Provide the (x, y) coordinate of the cell's center where the given text is located.  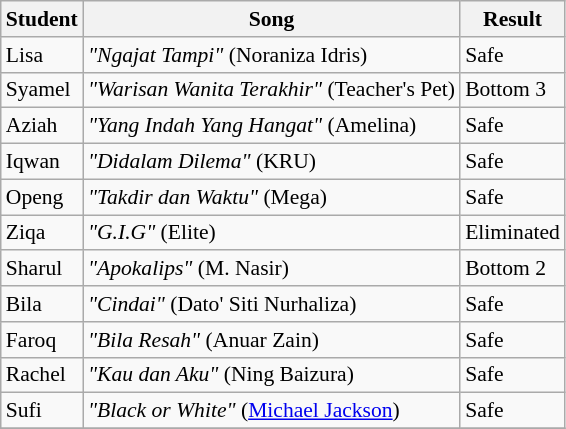
"Cindai" (Dato' Siti Nurhaliza) (272, 304)
Lisa (42, 55)
"Didalam Dilema" (KRU) (272, 162)
"Black or White" (Michael Jackson) (272, 411)
Iqwan (42, 162)
Bottom 2 (512, 269)
"Ngajat Tampi" (Noraniza Idris) (272, 55)
Bottom 3 (512, 90)
"Bila Resah" (Anuar Zain) (272, 340)
"Warisan Wanita Terakhir" (Teacher's Pet) (272, 90)
Eliminated (512, 233)
Result (512, 19)
Openg (42, 197)
Sharul (42, 269)
Sufi (42, 411)
Song (272, 19)
Student (42, 19)
"G.I.G" (Elite) (272, 233)
"Yang Indah Yang Hangat" (Amelina) (272, 126)
Syamel (42, 90)
Bila (42, 304)
"Takdir dan Waktu" (Mega) (272, 197)
"Apokalips" (M. Nasir) (272, 269)
Rachel (42, 375)
"Kau dan Aku" (Ning Baizura) (272, 375)
Ziqa (42, 233)
Aziah (42, 126)
Faroq (42, 340)
